Detect which cell encompasses the target text, then output its [X, Y] center coordinate. 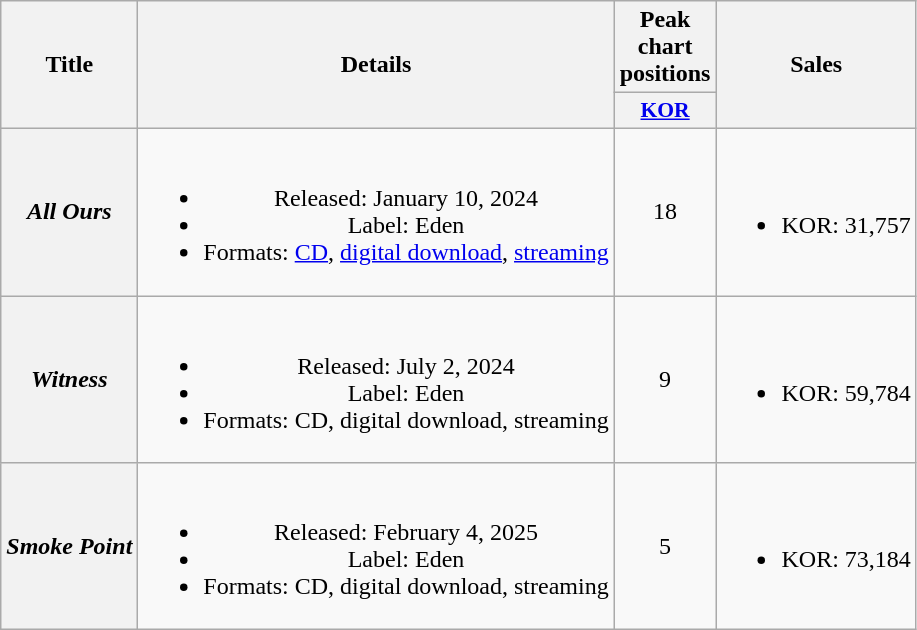
KOR: 59,784 [816, 380]
5 [665, 546]
Title [70, 65]
Witness [70, 380]
All Ours [70, 212]
KOR: 31,757 [816, 212]
Released: July 2, 2024Label: EdenFormats: CD, digital download, streaming [376, 380]
Smoke Point [70, 546]
Details [376, 65]
18 [665, 212]
9 [665, 380]
Peak chart positions [665, 47]
KOR: 73,184 [816, 546]
Released: February 4, 2025Label: EdenFormats: CD, digital download, streaming [376, 546]
KOR [665, 111]
Released: January 10, 2024Label: EdenFormats: CD, digital download, streaming [376, 212]
Sales [816, 65]
